Identify which cell holds the provided text, then report its [x, y] central coordinate. 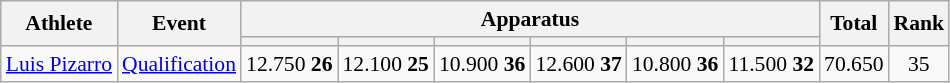
Total [854, 24]
11.500 32 [771, 64]
Athlete [59, 24]
12.600 37 [578, 64]
Qualification [179, 64]
Luis Pizarro [59, 64]
35 [920, 64]
Apparatus [530, 19]
Event [179, 24]
12.100 25 [386, 64]
12.750 26 [289, 64]
70.650 [854, 64]
10.800 36 [675, 64]
10.900 36 [482, 64]
Rank [920, 24]
